Identify which cell holds the provided text, then report its (x, y) central coordinate. 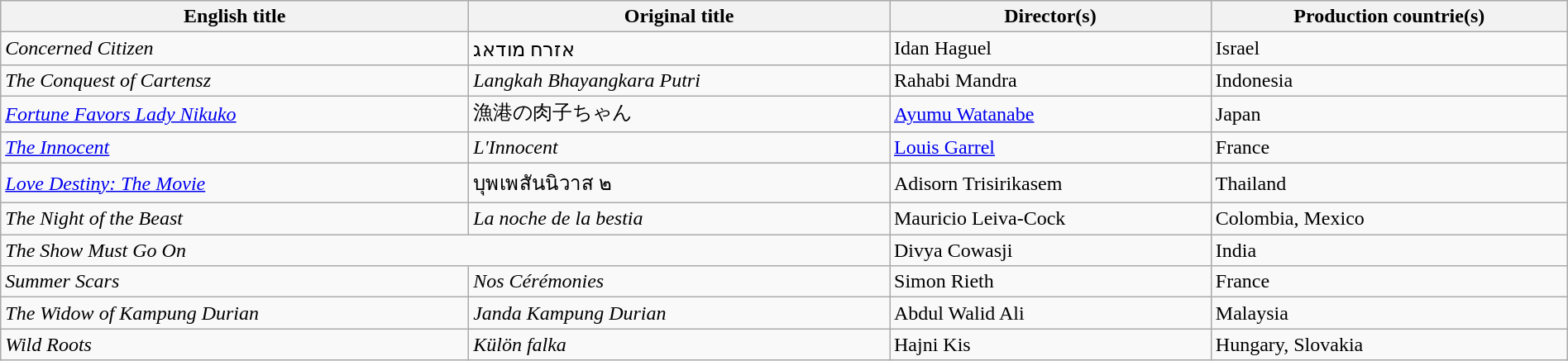
Idan Haguel (1050, 49)
Külön falka (680, 344)
Indonesia (1389, 80)
English title (235, 17)
Mauricio Leiva-Cock (1050, 219)
Japan (1389, 114)
The Conquest of Cartensz (235, 80)
บุพเพสันนิวาส ๒ (680, 183)
L'Innocent (680, 147)
The Show Must Go On (445, 250)
Original title (680, 17)
Nos Cérémonies (680, 282)
Hajni Kis (1050, 344)
Production countrie(s) (1389, 17)
Love Destiny: The Movie (235, 183)
Rahabi Mandra (1050, 80)
Langkah Bhayangkara Putri (680, 80)
La noche de la bestia (680, 219)
The Widow of Kampung Durian (235, 313)
אזרח מודאג (680, 49)
The Night of the Beast (235, 219)
Concerned Citizen (235, 49)
Summer Scars (235, 282)
Hungary, Slovakia (1389, 344)
Wild Roots (235, 344)
Abdul Walid Ali (1050, 313)
Simon Rieth (1050, 282)
Malaysia (1389, 313)
Fortune Favors Lady Nikuko (235, 114)
The Innocent (235, 147)
Colombia, Mexico (1389, 219)
Ayumu Watanabe (1050, 114)
漁港の肉子ちゃん (680, 114)
India (1389, 250)
Director(s) (1050, 17)
Janda Kampung Durian (680, 313)
Adisorn Trisirikasem (1050, 183)
Louis Garrel (1050, 147)
Divya Cowasji (1050, 250)
Thailand (1389, 183)
Israel (1389, 49)
